Return the (x, y) coordinate for the center point of the cell that contains the specified text.  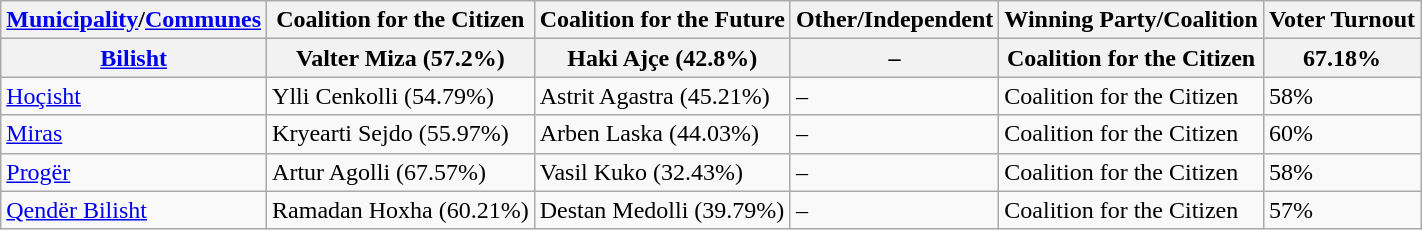
Arben Laska (44.03%) (662, 134)
Haki Ajçe (42.8%) (662, 58)
Valter Miza (57.2%) (401, 58)
Miras (134, 134)
Hoçisht (134, 96)
Municipality/Communes (134, 20)
Other/Independent (894, 20)
Kryearti Sejdo (55.97%) (401, 134)
Bilisht (134, 58)
57% (1342, 210)
Artur Agolli (67.57%) (401, 172)
Astrit Agastra (45.21%) (662, 96)
Progër (134, 172)
Winning Party/Coalition (1132, 20)
Voter Turnout (1342, 20)
Vasil Kuko (32.43%) (662, 172)
67.18% (1342, 58)
Qendër Bilisht (134, 210)
60% (1342, 134)
Ramadan Hoxha (60.21%) (401, 210)
Destan Medolli (39.79%) (662, 210)
Ylli Cenkolli (54.79%) (401, 96)
Coalition for the Future (662, 20)
